Determine the [x, y] coordinate at the center of the cell enclosing the given text.  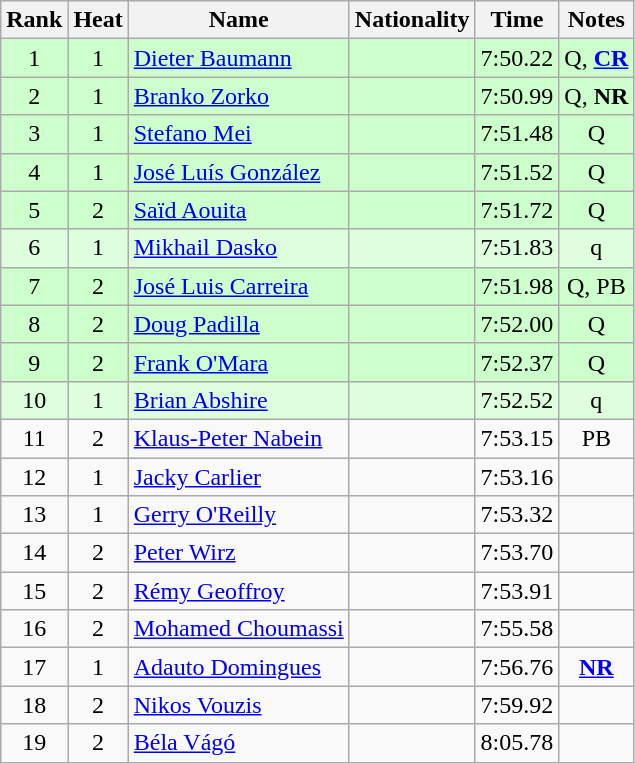
Jacky Carlier [238, 477]
7:52.37 [517, 362]
8:05.78 [517, 743]
7:51.52 [517, 172]
Rémy Geoffroy [238, 591]
Time [517, 20]
7:51.83 [517, 248]
Gerry O'Reilly [238, 515]
7 [34, 286]
5 [34, 210]
Rank [34, 20]
Nationality [412, 20]
7:51.48 [517, 134]
Notes [596, 20]
7:53.32 [517, 515]
11 [34, 438]
Heat [98, 20]
9 [34, 362]
13 [34, 515]
14 [34, 553]
7:53.91 [517, 591]
Frank O'Mara [238, 362]
7:51.72 [517, 210]
Brian Abshire [238, 400]
Béla Vágó [238, 743]
Adauto Domingues [238, 667]
8 [34, 324]
15 [34, 591]
4 [34, 172]
José Luis Carreira [238, 286]
7:53.15 [517, 438]
12 [34, 477]
Branko Zorko [238, 96]
7:59.92 [517, 705]
Stefano Mei [238, 134]
7:52.00 [517, 324]
17 [34, 667]
Saïd Aouita [238, 210]
7:50.99 [517, 96]
Mohamed Choumassi [238, 629]
7:50.22 [517, 58]
Q, PB [596, 286]
3 [34, 134]
Q, CR [596, 58]
7:51.98 [517, 286]
Mikhail Dasko [238, 248]
Name [238, 20]
18 [34, 705]
10 [34, 400]
PB [596, 438]
7:53.70 [517, 553]
NR [596, 667]
Doug Padilla [238, 324]
7:53.16 [517, 477]
7:52.52 [517, 400]
Peter Wirz [238, 553]
Q, NR [596, 96]
7:55.58 [517, 629]
7:56.76 [517, 667]
6 [34, 248]
José Luís González [238, 172]
16 [34, 629]
Nikos Vouzis [238, 705]
19 [34, 743]
Klaus-Peter Nabein [238, 438]
Dieter Baumann [238, 58]
